Locate the cell with the specified text and output its (X, Y) center coordinate. 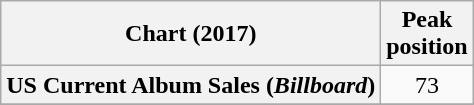
Peakposition (427, 34)
US Current Album Sales (Billboard) (191, 85)
Chart (2017) (191, 34)
73 (427, 85)
